Return the [X, Y] coordinate for the center point of the cell that contains the specified text.  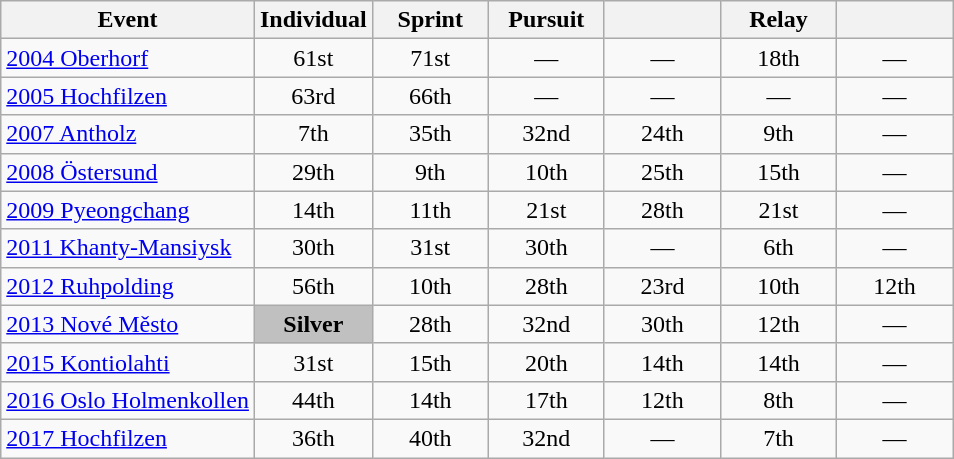
63rd [313, 96]
20th [546, 362]
2007 Antholz [128, 134]
2016 Oslo Holmenkollen [128, 400]
Relay [778, 20]
29th [313, 172]
2011 Khanty-Mansiysk [128, 248]
40th [430, 438]
24th [662, 134]
6th [778, 248]
61st [313, 58]
2015 Kontiolahti [128, 362]
71st [430, 58]
23rd [662, 286]
Event [128, 20]
11th [430, 210]
Individual [313, 20]
44th [313, 400]
Silver [313, 324]
2005 Hochfilzen [128, 96]
17th [546, 400]
8th [778, 400]
25th [662, 172]
2013 Nové Město [128, 324]
2009 Pyeongchang [128, 210]
2017 Hochfilzen [128, 438]
56th [313, 286]
35th [430, 134]
Pursuit [546, 20]
2008 Östersund [128, 172]
36th [313, 438]
2004 Oberhorf [128, 58]
2012 Ruhpolding [128, 286]
Sprint [430, 20]
18th [778, 58]
66th [430, 96]
